Search for the cell housing the specified text and yield its (X, Y) center coordinate. 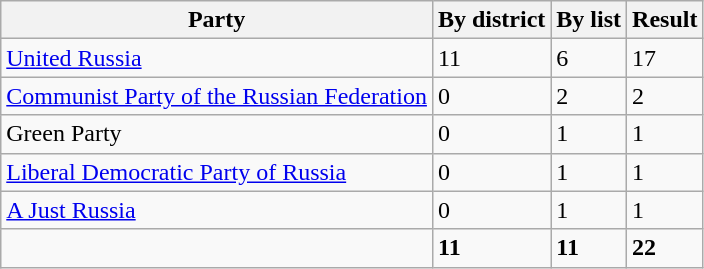
Green Party (217, 134)
By list (589, 20)
United Russia (217, 58)
6 (589, 58)
22 (665, 248)
Party (217, 20)
17 (665, 58)
Communist Party of the Russian Federation (217, 96)
Result (665, 20)
A Just Russia (217, 210)
By district (491, 20)
Liberal Democratic Party of Russia (217, 172)
